Find where the given text appears and provide that cell's center as (x, y) coordinate. 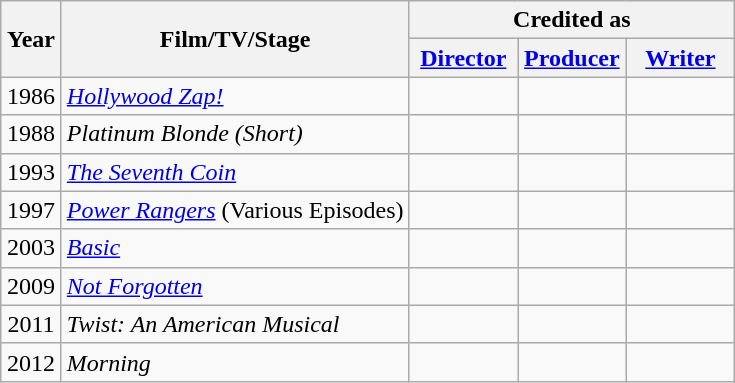
2012 (32, 362)
Producer (572, 58)
1986 (32, 96)
The Seventh Coin (235, 172)
Writer (680, 58)
Power Rangers (Various Episodes) (235, 210)
Director (464, 58)
Year (32, 39)
2003 (32, 248)
1993 (32, 172)
1988 (32, 134)
1997 (32, 210)
Credited as (572, 20)
Not Forgotten (235, 286)
2011 (32, 324)
2009 (32, 286)
Twist: An American Musical (235, 324)
Platinum Blonde (Short) (235, 134)
Film/TV/Stage (235, 39)
Basic (235, 248)
Morning (235, 362)
Hollywood Zap! (235, 96)
